Provide the (X, Y) coordinate of the cell's center where the given text is located.  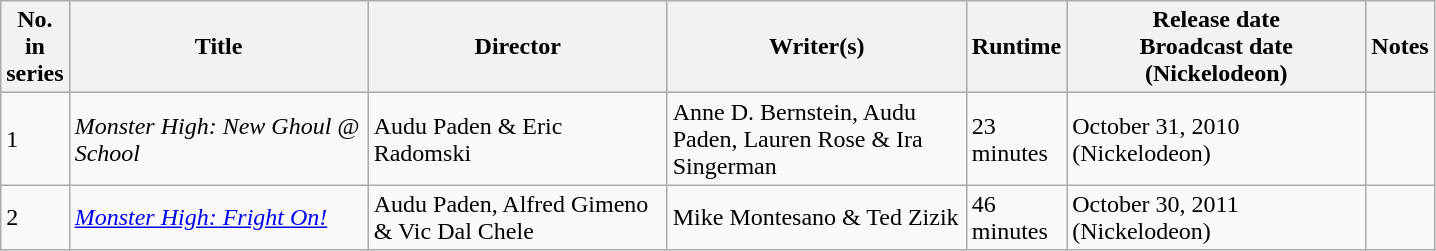
Audu Paden, Alfred Gimeno & Vic Dal Chele (518, 218)
Monster High: New Ghoul @ School (218, 139)
Monster High: Fright On! (218, 218)
Release dateBroadcast date (Nickelodeon) (1216, 47)
Anne D. Bernstein, Audu Paden, Lauren Rose & Ira Singerman (816, 139)
Writer(s) (816, 47)
Notes (1400, 47)
Title (218, 47)
23 minutes (1016, 139)
Director (518, 47)
46 minutes (1016, 218)
Audu Paden & Eric Radomski (518, 139)
1 (35, 139)
Runtime (1016, 47)
No. in series (35, 47)
October 30, 2011 (Nickelodeon) (1216, 218)
Mike Montesano & Ted Zizik (816, 218)
2 (35, 218)
October 31, 2010 (Nickelodeon) (1216, 139)
